For the text-containing cell, return its midpoint in (X, Y) coordinate format. 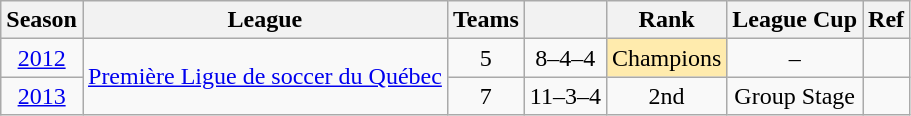
2013 (42, 96)
8–4–4 (565, 58)
2012 (42, 58)
Group Stage (795, 96)
League (264, 20)
– (795, 58)
5 (486, 58)
Rank (666, 20)
Ref (886, 20)
7 (486, 96)
11–3–4 (565, 96)
League Cup (795, 20)
Teams (486, 20)
Champions (666, 58)
Première Ligue de soccer du Québec (264, 77)
2nd (666, 96)
Season (42, 20)
